Detect which cell encompasses the target text, then output its [x, y] center coordinate. 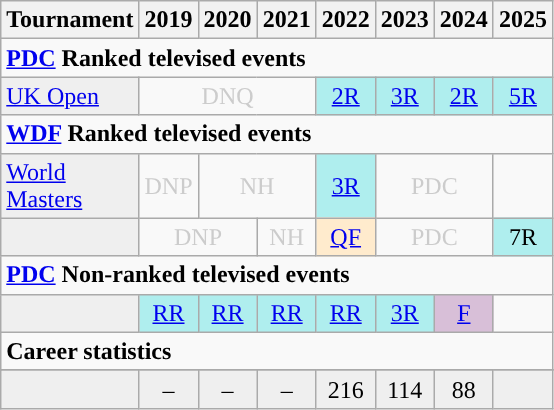
QF [346, 237]
216 [346, 389]
114 [404, 389]
UK Open [70, 96]
F [464, 313]
2022 [346, 20]
7R [522, 237]
2024 [464, 20]
5R [522, 96]
2023 [404, 20]
2021 [286, 20]
Career statistics [277, 351]
DNQ [228, 96]
2020 [228, 20]
Tournament [70, 20]
WDF Ranked televised events [277, 134]
2025 [522, 20]
PDC Non-ranked televised events [277, 275]
2019 [168, 20]
88 [464, 389]
PDC Ranked televised events [277, 58]
World Masters [70, 186]
